Provide the [X, Y] coordinate of the cell's center where the given text is located.  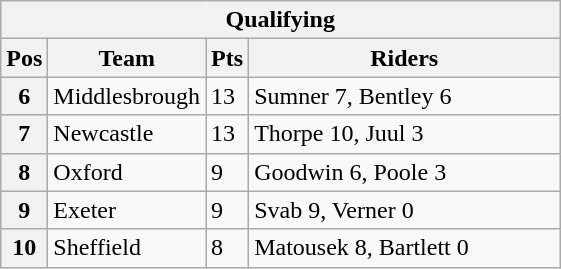
Riders [404, 58]
Goodwin 6, Poole 3 [404, 172]
6 [24, 96]
Svab 9, Verner 0 [404, 210]
Pts [228, 58]
Oxford [127, 172]
Team [127, 58]
10 [24, 248]
Sheffield [127, 248]
Pos [24, 58]
7 [24, 134]
Matousek 8, Bartlett 0 [404, 248]
Sumner 7, Bentley 6 [404, 96]
Qualifying [280, 20]
Exeter [127, 210]
Newcastle [127, 134]
Middlesbrough [127, 96]
Thorpe 10, Juul 3 [404, 134]
